Scan for the cell matching the given text and deliver its [X, Y] coordinate at center. 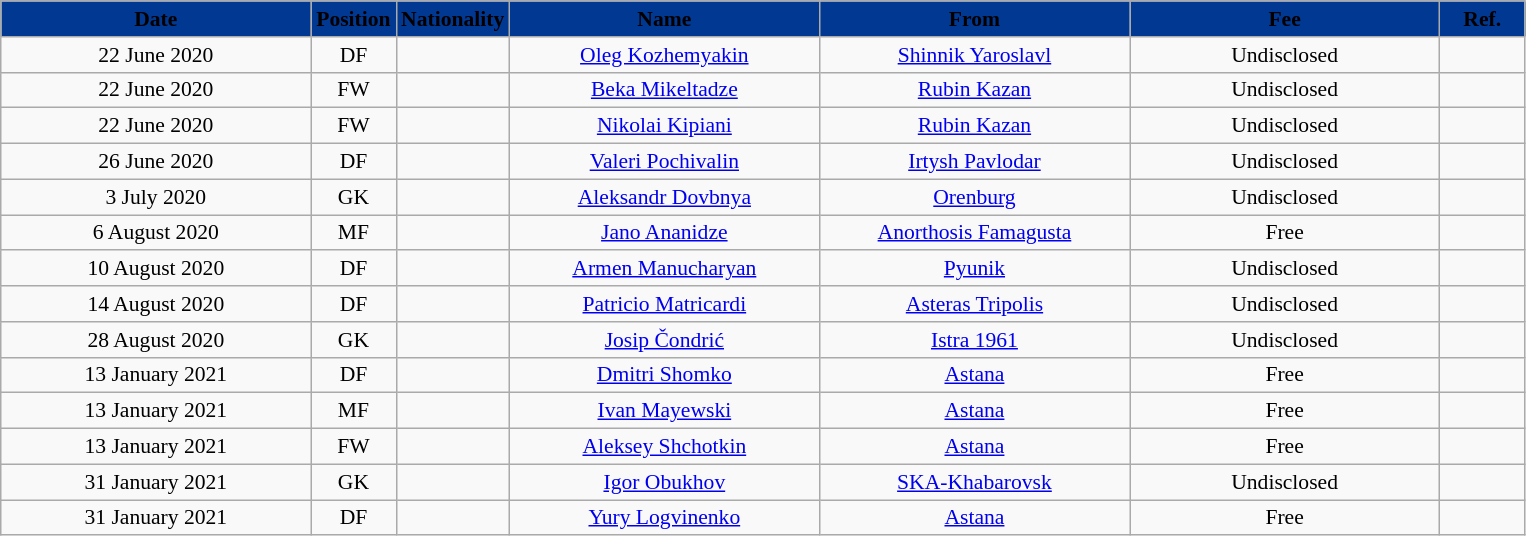
Ivan Mayewski [664, 411]
Fee [1285, 19]
Anorthosis Famagusta [974, 233]
Aleksandr Dovbnya [664, 197]
Date [156, 19]
Nikolai Kipiani [664, 126]
10 August 2020 [156, 269]
Ref. [1482, 19]
Jano Ananidze [664, 233]
Irtysh Pavlodar [974, 162]
Nationality [452, 19]
Patricio Matricardi [664, 304]
Igor Obukhov [664, 482]
28 August 2020 [156, 340]
Position [354, 19]
Istra 1961 [974, 340]
Valeri Pochivalin [664, 162]
From [974, 19]
Beka Mikeltadze [664, 90]
26 June 2020 [156, 162]
Yury Logvinenko [664, 518]
Dmitri Shomko [664, 375]
Oleg Kozhemyakin [664, 55]
14 August 2020 [156, 304]
SKA-Khabarovsk [974, 482]
Asteras Tripolis [974, 304]
3 July 2020 [156, 197]
Name [664, 19]
Josip Čondrić [664, 340]
Armen Manucharyan [664, 269]
Orenburg [974, 197]
Aleksey Shchotkin [664, 447]
6 August 2020 [156, 233]
Pyunik [974, 269]
Shinnik Yaroslavl [974, 55]
